Search for the cell housing the specified text and yield its [x, y] center coordinate. 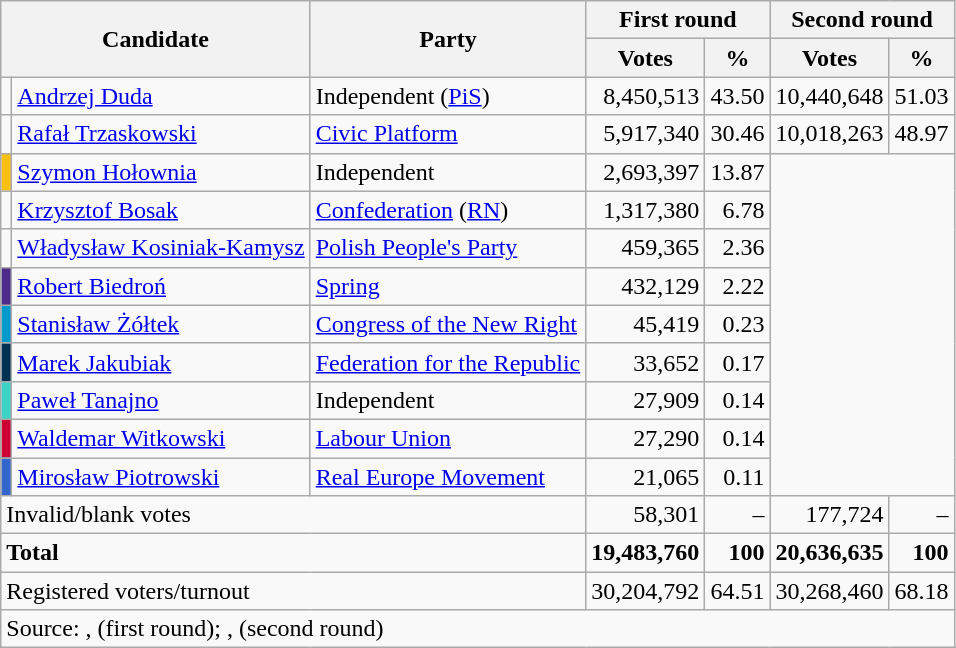
30.46 [738, 134]
Krzysztof Bosak [161, 210]
30,204,792 [646, 591]
Real Europe Movement [448, 477]
10,440,648 [830, 96]
13.87 [738, 172]
2.22 [738, 286]
21,065 [646, 477]
Source: , (first round); , (second round) [478, 629]
0.23 [738, 324]
6.78 [738, 210]
Candidate [156, 39]
45,419 [646, 324]
Robert Biedroń [161, 286]
27,290 [646, 438]
19,483,760 [646, 553]
Paweł Tanajno [161, 400]
51.03 [922, 96]
48.97 [922, 134]
68.18 [922, 591]
30,268,460 [830, 591]
Stanisław Żółtek [161, 324]
2.36 [738, 248]
Polish People's Party [448, 248]
Szymon Hołownia [161, 172]
177,724 [830, 515]
58,301 [646, 515]
Waldemar Witkowski [161, 438]
Total [294, 553]
Rafał Trzaskowski [161, 134]
Civic Platform [448, 134]
20,636,635 [830, 553]
0.11 [738, 477]
Władysław Kosiniak-Kamysz [161, 248]
432,129 [646, 286]
Registered voters/turnout [294, 591]
First round [678, 20]
Party [448, 39]
64.51 [738, 591]
Invalid/blank votes [294, 515]
Congress of the New Right [448, 324]
43.50 [738, 96]
1,317,380 [646, 210]
2,693,397 [646, 172]
27,909 [646, 400]
459,365 [646, 248]
Federation for the Republic [448, 362]
8,450,513 [646, 96]
Mirosław Piotrowski [161, 477]
5,917,340 [646, 134]
Spring [448, 286]
Second round [862, 20]
Labour Union [448, 438]
Confederation (RN) [448, 210]
33,652 [646, 362]
10,018,263 [830, 134]
0.17 [738, 362]
Marek Jakubiak [161, 362]
Andrzej Duda [161, 96]
Independent (PiS) [448, 96]
